Search for the cell housing the specified text and yield its (X, Y) center coordinate. 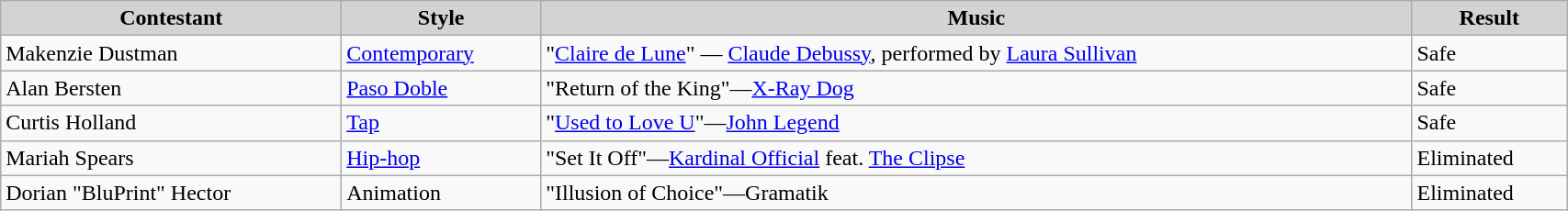
Mariah Spears (171, 158)
Contemporary (441, 53)
Result (1490, 18)
Music (976, 18)
Contestant (171, 18)
"Used to Love U"—John Legend (976, 123)
Alan Bersten (171, 88)
"Illusion of Choice"—Gramatik (976, 193)
"Set It Off"—Kardinal Official feat. The Clipse (976, 158)
Tap (441, 123)
Paso Doble (441, 88)
Hip-hop (441, 158)
"Return of the King"—X-Ray Dog (976, 88)
Dorian "BluPrint" Hector (171, 193)
Curtis Holland (171, 123)
Makenzie Dustman (171, 53)
Animation (441, 193)
Style (441, 18)
"Claire de Lune" — Claude Debussy, performed by Laura Sullivan (976, 53)
